From the cell containing the given text, extract its center point as (x, y) coordinate. 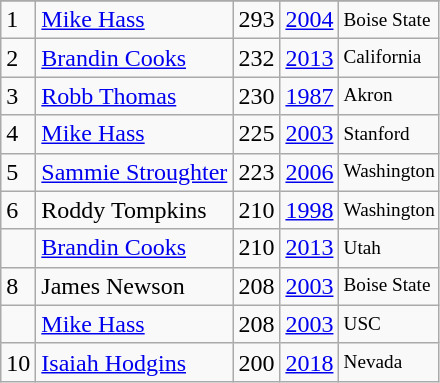
2 (18, 58)
2004 (310, 20)
1 (18, 20)
3 (18, 96)
Stanford (389, 134)
California (389, 58)
2006 (310, 172)
8 (18, 286)
6 (18, 210)
293 (256, 20)
Nevada (389, 362)
5 (18, 172)
Sammie Stroughter (134, 172)
230 (256, 96)
1987 (310, 96)
Isaiah Hodgins (134, 362)
Robb Thomas (134, 96)
Akron (389, 96)
1998 (310, 210)
223 (256, 172)
10 (18, 362)
Roddy Tompkins (134, 210)
Utah (389, 248)
James Newson (134, 286)
4 (18, 134)
200 (256, 362)
225 (256, 134)
USC (389, 324)
232 (256, 58)
2018 (310, 362)
